From the cell containing the given text, extract its center point as [x, y] coordinate. 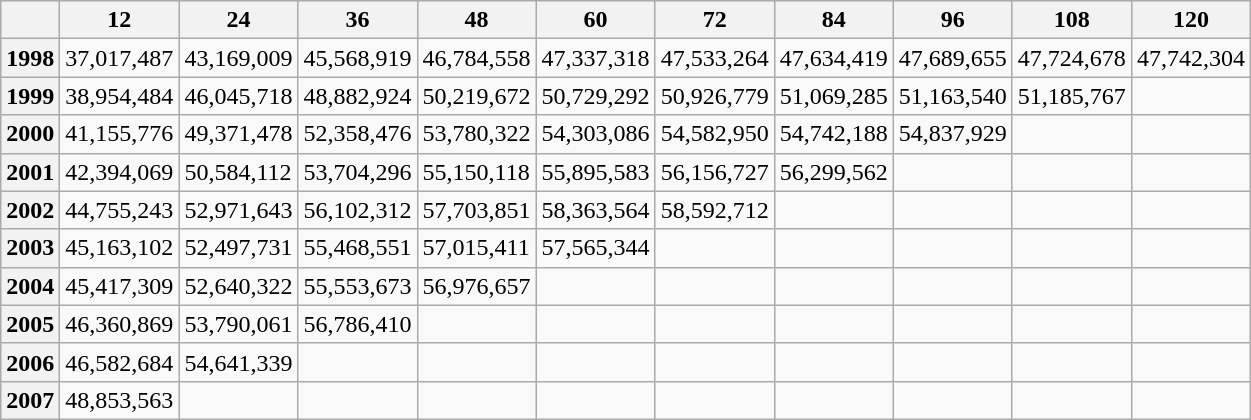
2000 [30, 134]
2006 [30, 362]
47,724,678 [1072, 58]
46,045,718 [238, 96]
53,790,061 [238, 324]
52,358,476 [358, 134]
2003 [30, 248]
57,703,851 [476, 210]
49,371,478 [238, 134]
2007 [30, 400]
12 [120, 20]
41,155,776 [120, 134]
47,634,419 [834, 58]
72 [714, 20]
42,394,069 [120, 172]
55,468,551 [358, 248]
54,742,188 [834, 134]
84 [834, 20]
2005 [30, 324]
1998 [30, 58]
36 [358, 20]
54,641,339 [238, 362]
58,363,564 [596, 210]
45,568,919 [358, 58]
60 [596, 20]
56,156,727 [714, 172]
56,976,657 [476, 286]
44,755,243 [120, 210]
50,584,112 [238, 172]
48,853,563 [120, 400]
55,895,583 [596, 172]
57,015,411 [476, 248]
2001 [30, 172]
53,704,296 [358, 172]
52,640,322 [238, 286]
55,553,673 [358, 286]
45,163,102 [120, 248]
50,729,292 [596, 96]
46,784,558 [476, 58]
38,954,484 [120, 96]
51,069,285 [834, 96]
47,742,304 [1190, 58]
2004 [30, 286]
58,592,712 [714, 210]
2002 [30, 210]
96 [952, 20]
55,150,118 [476, 172]
52,971,643 [238, 210]
47,337,318 [596, 58]
46,582,684 [120, 362]
54,837,929 [952, 134]
46,360,869 [120, 324]
48 [476, 20]
54,582,950 [714, 134]
1999 [30, 96]
24 [238, 20]
48,882,924 [358, 96]
56,102,312 [358, 210]
47,689,655 [952, 58]
54,303,086 [596, 134]
43,169,009 [238, 58]
47,533,264 [714, 58]
53,780,322 [476, 134]
45,417,309 [120, 286]
108 [1072, 20]
120 [1190, 20]
37,017,487 [120, 58]
51,185,767 [1072, 96]
52,497,731 [238, 248]
56,299,562 [834, 172]
56,786,410 [358, 324]
50,926,779 [714, 96]
50,219,672 [476, 96]
51,163,540 [952, 96]
57,565,344 [596, 248]
